Return the (x, y) coordinate for the center point of the cell that contains the specified text.  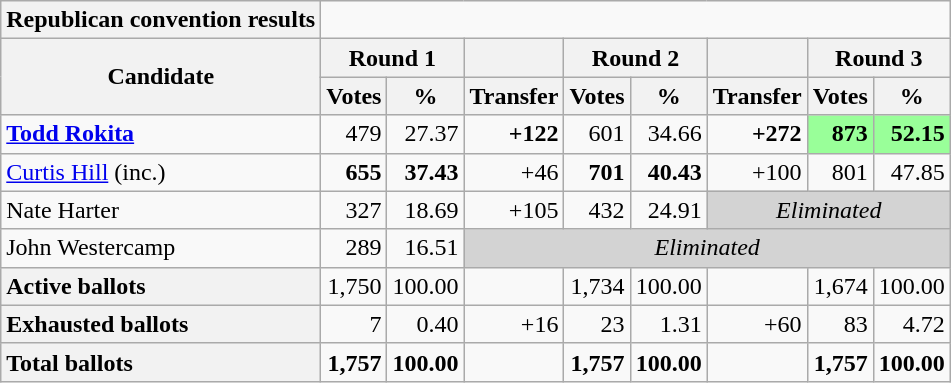
40.43 (668, 172)
4.72 (912, 324)
Round 3 (878, 58)
Candidate (161, 77)
801 (840, 172)
+100 (757, 172)
24.91 (668, 210)
873 (840, 134)
83 (840, 324)
+272 (757, 134)
+105 (514, 210)
Curtis Hill (inc.) (161, 172)
37.43 (426, 172)
18.69 (426, 210)
+122 (514, 134)
47.85 (912, 172)
327 (354, 210)
601 (597, 134)
Republican convention results (161, 20)
1,674 (840, 286)
Round 1 (392, 58)
Exhausted ballots (161, 324)
0.40 (426, 324)
289 (354, 248)
Active ballots (161, 286)
52.15 (912, 134)
Round 2 (636, 58)
John Westercamp (161, 248)
1.31 (668, 324)
+16 (514, 324)
1,734 (597, 286)
701 (597, 172)
432 (597, 210)
7 (354, 324)
655 (354, 172)
+60 (757, 324)
+46 (514, 172)
479 (354, 134)
Nate Harter (161, 210)
23 (597, 324)
27.37 (426, 134)
Todd Rokita (161, 134)
34.66 (668, 134)
Total ballots (161, 362)
1,750 (354, 286)
16.51 (426, 248)
